Scan for the cell matching the given text and deliver its (X, Y) coordinate at center. 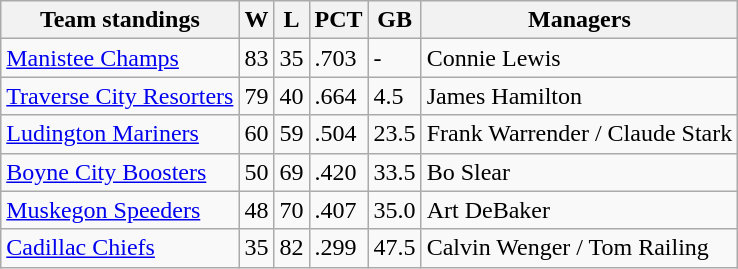
4.5 (394, 96)
70 (292, 210)
50 (256, 172)
59 (292, 134)
60 (256, 134)
35.0 (394, 210)
.664 (338, 96)
69 (292, 172)
James Hamilton (580, 96)
23.5 (394, 134)
.407 (338, 210)
Traverse City Resorters (120, 96)
Ludington Mariners (120, 134)
Managers (580, 20)
47.5 (394, 248)
Cadillac Chiefs (120, 248)
.703 (338, 58)
Frank Warrender / Claude Stark (580, 134)
W (256, 20)
.420 (338, 172)
79 (256, 96)
Calvin Wenger / Tom Railing (580, 248)
Bo Slear (580, 172)
40 (292, 96)
.299 (338, 248)
Team standings (120, 20)
83 (256, 58)
Art DeBaker (580, 210)
GB (394, 20)
Muskegon Speeders (120, 210)
PCT (338, 20)
Connie Lewis (580, 58)
48 (256, 210)
Manistee Champs (120, 58)
33.5 (394, 172)
.504 (338, 134)
L (292, 20)
82 (292, 248)
- (394, 58)
Boyne City Boosters (120, 172)
